Provide the (X, Y) coordinate of the cell's center where the given text is located.  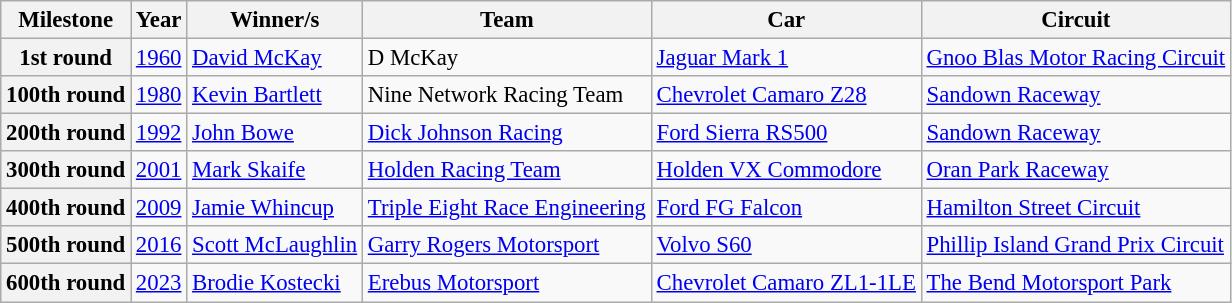
2009 (159, 208)
Jaguar Mark 1 (786, 58)
Chevrolet Camaro Z28 (786, 95)
Dick Johnson Racing (506, 133)
Winner/s (275, 20)
Milestone (66, 20)
Team (506, 20)
300th round (66, 170)
Ford FG Falcon (786, 208)
Volvo S60 (786, 245)
Oran Park Raceway (1076, 170)
Triple Eight Race Engineering (506, 208)
Mark Skaife (275, 170)
Holden Racing Team (506, 170)
Scott McLaughlin (275, 245)
500th round (66, 245)
Year (159, 20)
Nine Network Racing Team (506, 95)
1980 (159, 95)
1st round (66, 58)
2001 (159, 170)
D McKay (506, 58)
200th round (66, 133)
Holden VX Commodore (786, 170)
Circuit (1076, 20)
2016 (159, 245)
John Bowe (275, 133)
Hamilton Street Circuit (1076, 208)
400th round (66, 208)
Erebus Motorsport (506, 283)
Kevin Bartlett (275, 95)
Chevrolet Camaro ZL1-1LE (786, 283)
David McKay (275, 58)
Car (786, 20)
1992 (159, 133)
Garry Rogers Motorsport (506, 245)
2023 (159, 283)
600th round (66, 283)
Gnoo Blas Motor Racing Circuit (1076, 58)
1960 (159, 58)
Brodie Kostecki (275, 283)
100th round (66, 95)
Jamie Whincup (275, 208)
Ford Sierra RS500 (786, 133)
The Bend Motorsport Park (1076, 283)
Phillip Island Grand Prix Circuit (1076, 245)
